Capture the cell that displays the provided text and extract its (X, Y) central coordinate. 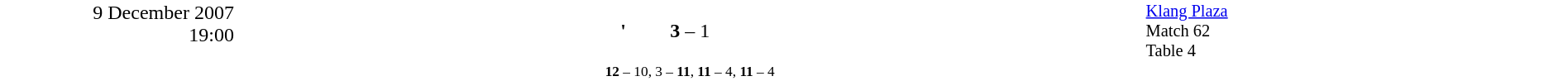
12 – 10, 3 – 11, 11 – 4, 11 – 4 (690, 71)
Klang PlazaMatch 62Table 4 (1356, 31)
' (431, 31)
9 December 200719:00 (117, 40)
3 – 1 (690, 31)
